Extract the [x, y] coordinate from the center of the cell holding the provided text.  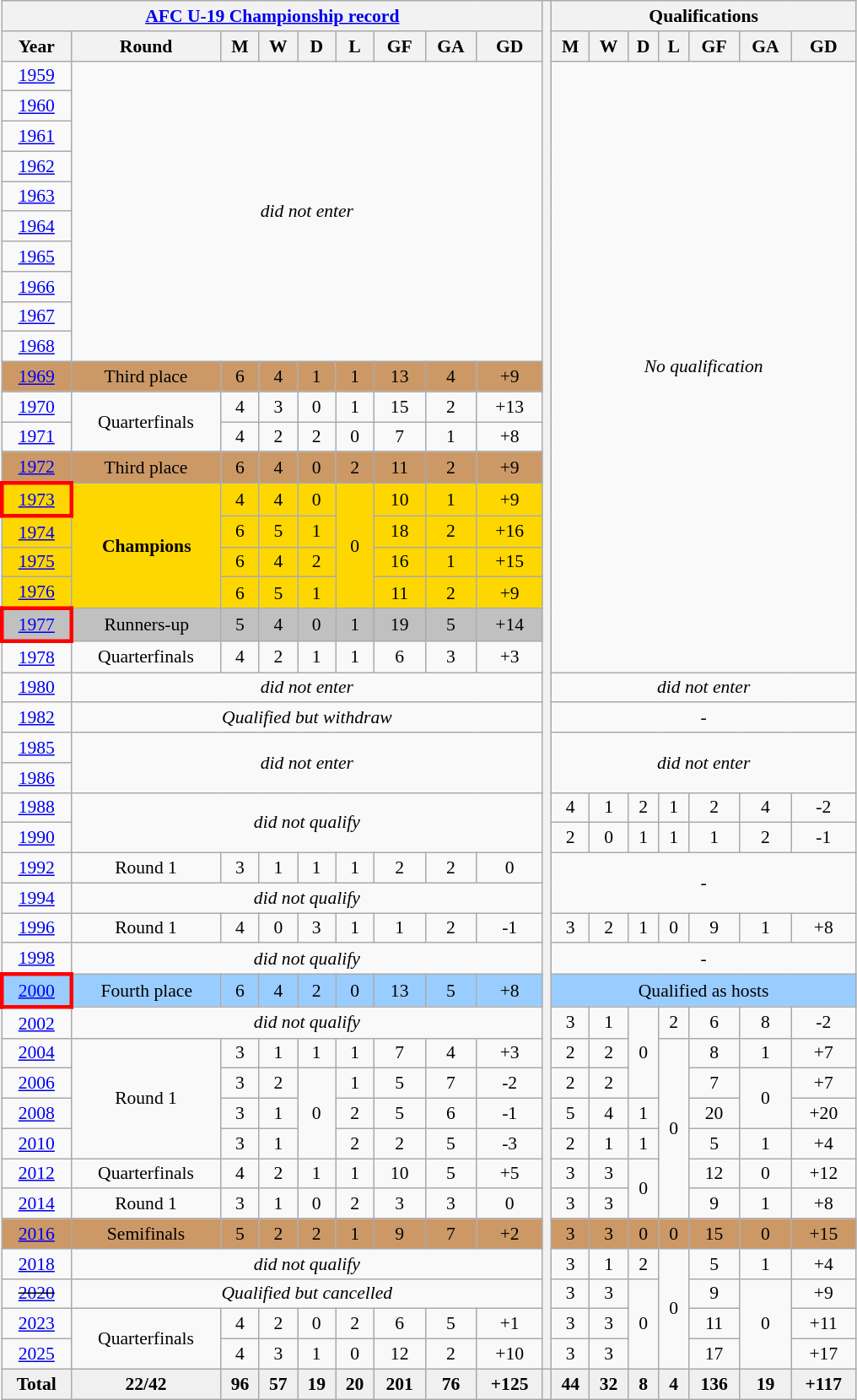
1990 [36, 838]
17 [714, 1354]
+14 [509, 624]
Runners-up [145, 624]
Year [36, 46]
AFC U-19 Championship record [272, 16]
+5 [509, 1174]
1961 [36, 137]
Total [36, 1384]
1966 [36, 287]
Fourth place [145, 991]
1994 [36, 898]
1959 [36, 76]
+16 [509, 532]
1970 [36, 407]
1972 [36, 468]
+13 [509, 407]
+125 [509, 1384]
16 [400, 562]
2002 [36, 1023]
Qualifications [703, 16]
+117 [823, 1384]
2006 [36, 1084]
2004 [36, 1053]
2000 [36, 991]
1969 [36, 377]
2025 [36, 1354]
1975 [36, 562]
Round [145, 46]
1960 [36, 106]
-3 [509, 1143]
1968 [36, 347]
2014 [36, 1204]
96 [240, 1384]
1977 [36, 624]
No qualification [703, 366]
1992 [36, 868]
1978 [36, 657]
2018 [36, 1264]
2010 [36, 1143]
32 [609, 1384]
2012 [36, 1174]
1988 [36, 808]
Qualified but withdraw [307, 718]
1980 [36, 688]
+1 [509, 1324]
+17 [823, 1354]
1985 [36, 748]
2020 [36, 1294]
1962 [36, 166]
Qualified as hosts [703, 991]
+10 [509, 1354]
1998 [36, 959]
1982 [36, 718]
1986 [36, 778]
+2 [509, 1234]
201 [400, 1384]
136 [714, 1384]
2008 [36, 1114]
+11 [823, 1324]
1967 [36, 316]
2023 [36, 1324]
18 [400, 532]
44 [570, 1384]
2016 [36, 1234]
22/42 [145, 1384]
1973 [36, 500]
1971 [36, 437]
1965 [36, 257]
1976 [36, 592]
Champions [145, 546]
1964 [36, 227]
1963 [36, 197]
76 [450, 1384]
Qualified but cancelled [307, 1294]
1974 [36, 532]
Semifinals [145, 1234]
57 [278, 1384]
1996 [36, 928]
+12 [823, 1174]
+20 [823, 1114]
